Detect which cell encompasses the target text, then output its [X, Y] center coordinate. 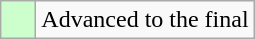
Advanced to the final [145, 20]
